For the text-containing cell, return its midpoint in (X, Y) coordinate format. 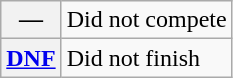
Did not finish (146, 58)
Did not compete (146, 20)
— (31, 20)
DNF (31, 58)
